Scan for the cell matching the given text and deliver its [X, Y] coordinate at center. 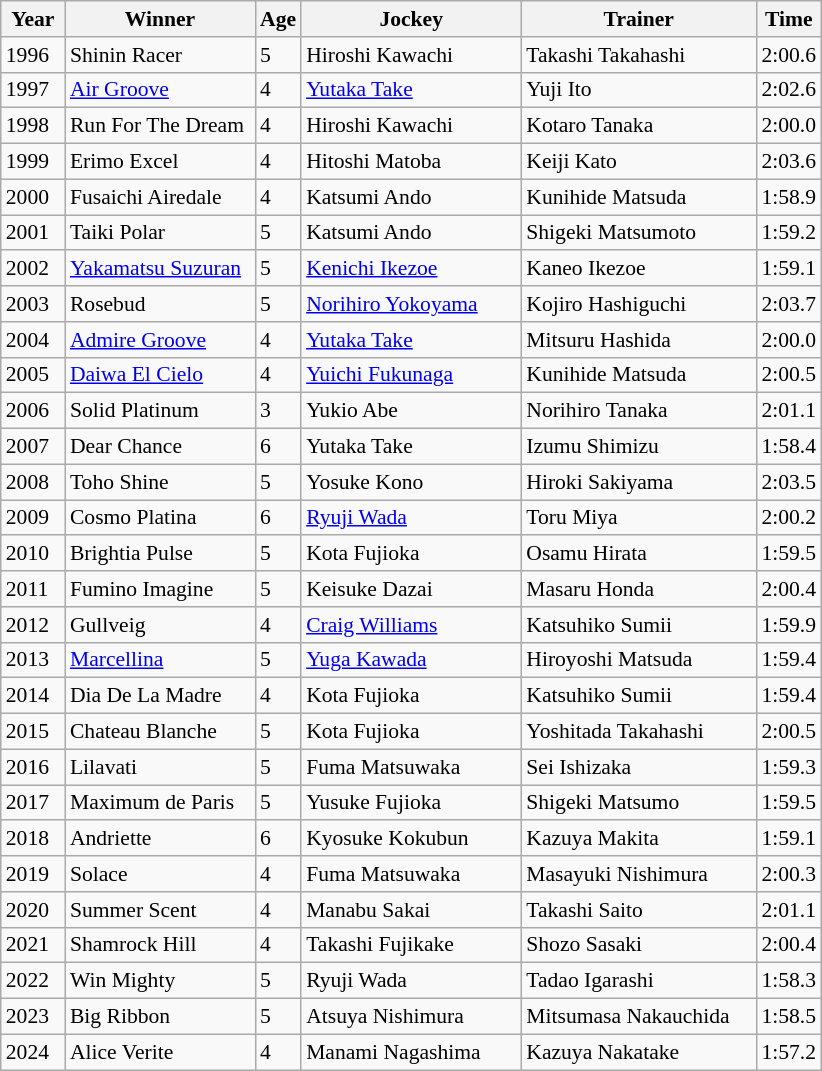
Lilavati [160, 767]
Masayuki Nishimura [638, 874]
Mitsuru Hashida [638, 340]
Yusuke Fujioka [411, 803]
1998 [33, 126]
Shigeki Matsumoto [638, 233]
2:00.6 [788, 55]
Big Ribbon [160, 1017]
Dia De La Madre [160, 696]
Shinin Racer [160, 55]
Kyosuke Kokubun [411, 839]
Chateau Blanche [160, 732]
1:58.4 [788, 447]
2:02.6 [788, 90]
2015 [33, 732]
2019 [33, 874]
Yukio Abe [411, 411]
Age [278, 19]
2024 [33, 1052]
2018 [33, 839]
1:58.5 [788, 1017]
Maximum de Paris [160, 803]
Izumu Shimizu [638, 447]
Summer Scent [160, 910]
Osamu Hirata [638, 554]
Hitoshi Matoba [411, 162]
2020 [33, 910]
Toru Miya [638, 518]
2:03.6 [788, 162]
1:57.2 [788, 1052]
2012 [33, 625]
1997 [33, 90]
Time [788, 19]
Kazuya Nakatake [638, 1052]
2:03.7 [788, 304]
2007 [33, 447]
Daiwa El Cielo [160, 375]
3 [278, 411]
2013 [33, 660]
Fusaichi Airedale [160, 197]
Yakamatsu Suzuran [160, 269]
Gullveig [160, 625]
Masaru Honda [638, 589]
Run For The Dream [160, 126]
Shozo Sasaki [638, 945]
Alice Verite [160, 1052]
2011 [33, 589]
Craig Williams [411, 625]
1:58.9 [788, 197]
2004 [33, 340]
1:58.3 [788, 981]
1:59.9 [788, 625]
2002 [33, 269]
Rosebud [160, 304]
2000 [33, 197]
2014 [33, 696]
Hiroki Sakiyama [638, 482]
2:03.5 [788, 482]
2016 [33, 767]
Trainer [638, 19]
Yoshitada Takahashi [638, 732]
Norihiro Tanaka [638, 411]
Erimo Excel [160, 162]
2003 [33, 304]
Andriette [160, 839]
Keisuke Dazai [411, 589]
2005 [33, 375]
2008 [33, 482]
1996 [33, 55]
Norihiro Yokoyama [411, 304]
2:00.3 [788, 874]
1:59.2 [788, 233]
Keiji Kato [638, 162]
Atsuya Nishimura [411, 1017]
Mitsumasa Nakauchida [638, 1017]
Marcellina [160, 660]
Kenichi Ikezoe [411, 269]
1:59.3 [788, 767]
1999 [33, 162]
Solid Platinum [160, 411]
2022 [33, 981]
Win Mighty [160, 981]
2009 [33, 518]
Yosuke Kono [411, 482]
Kazuya Makita [638, 839]
Shamrock Hill [160, 945]
2:00.2 [788, 518]
Sei Ishizaka [638, 767]
Takashi Fujikake [411, 945]
2001 [33, 233]
Winner [160, 19]
Shigeki Matsumo [638, 803]
2017 [33, 803]
Cosmo Platina [160, 518]
2010 [33, 554]
Kotaro Tanaka [638, 126]
Kojiro Hashiguchi [638, 304]
Kaneo Ikezoe [638, 269]
2023 [33, 1017]
Jockey [411, 19]
Tadao Igarashi [638, 981]
Year [33, 19]
2021 [33, 945]
Solace [160, 874]
Manami Nagashima [411, 1052]
Yuichi Fukunaga [411, 375]
Takashi Takahashi [638, 55]
Dear Chance [160, 447]
Yuga Kawada [411, 660]
Manabu Sakai [411, 910]
Taiki Polar [160, 233]
Brightia Pulse [160, 554]
Toho Shine [160, 482]
Hiroyoshi Matsuda [638, 660]
Takashi Saito [638, 910]
Yuji Ito [638, 90]
2006 [33, 411]
Admire Groove [160, 340]
Air Groove [160, 90]
Fumino Imagine [160, 589]
